Return [X, Y] of the center of cell containing provided text 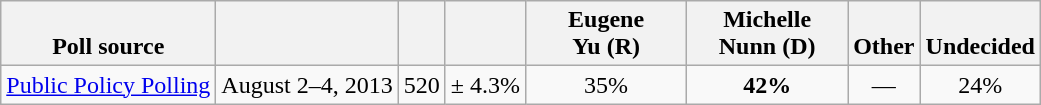
35% [606, 85]
MichelleNunn (D) [768, 34]
EugeneYu (R) [606, 34]
— [884, 85]
Undecided [980, 34]
Poll source [108, 34]
42% [768, 85]
August 2–4, 2013 [307, 85]
520 [422, 85]
± 4.3% [485, 85]
Other [884, 34]
24% [980, 85]
Public Policy Polling [108, 85]
